Return the [X, Y] coordinate for the center point of the cell that contains the specified text.  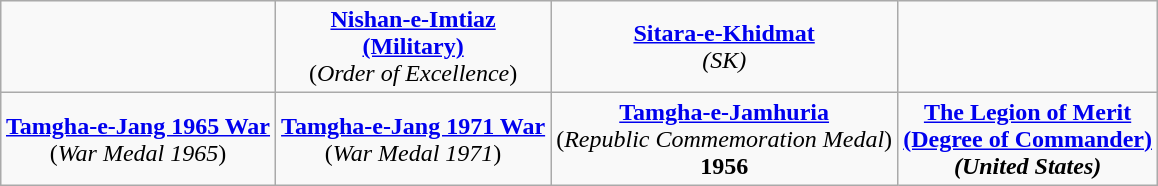
Tamgha-e-Jang 1965 War(War Medal 1965) [138, 139]
Nishan-e-Imtiaz(Military)(Order of Excellence) [414, 47]
The Legion of Merit(Degree of Commander)(United States) [1028, 139]
Sitara-e-Khidmat(SK) [724, 47]
Tamgha-e-Jamhuria(Republic Commemoration Medal)1956 [724, 139]
Tamgha-e-Jang 1971 War(War Medal 1971) [414, 139]
